Locate the cell with the specified text and output its (X, Y) center coordinate. 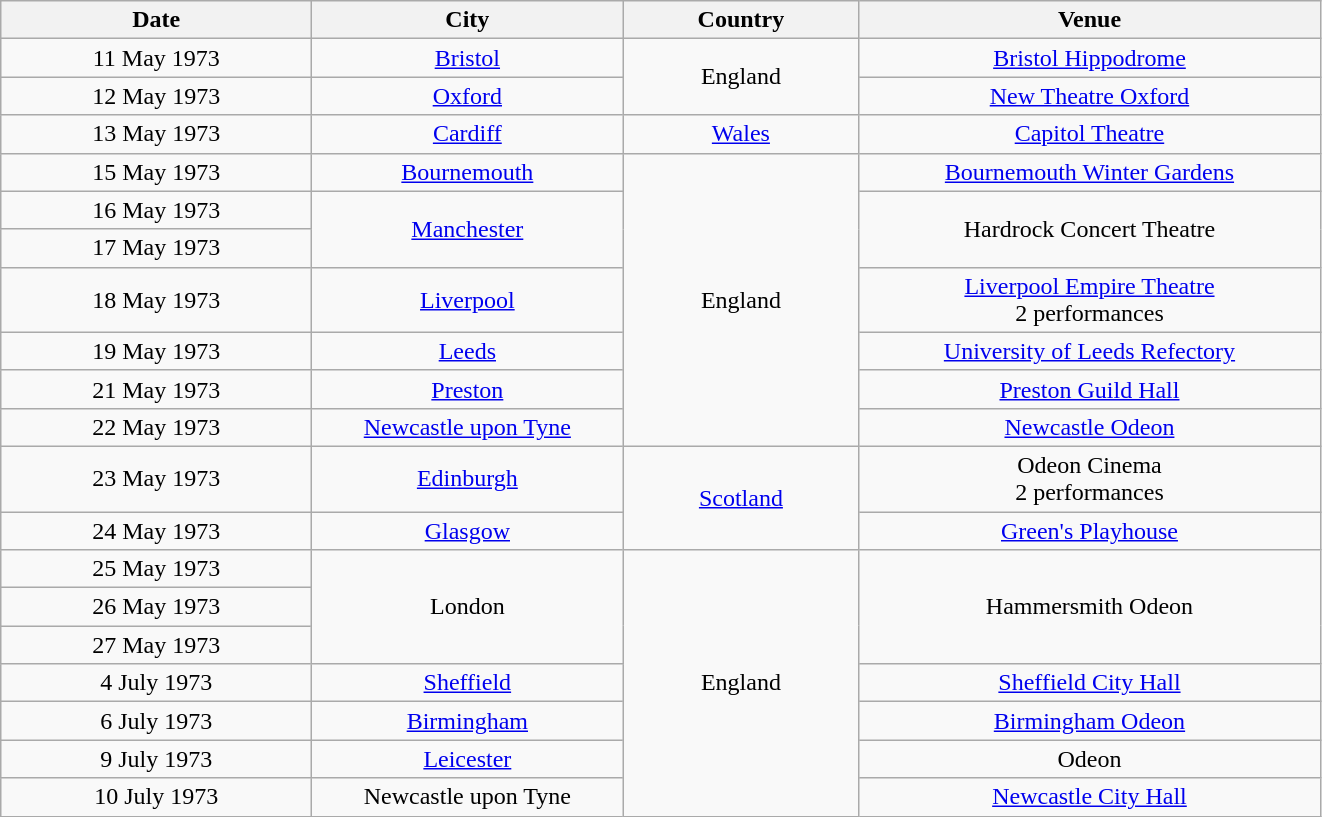
Date (156, 20)
19 May 1973 (156, 351)
11 May 1973 (156, 58)
Newcastle City Hall (1090, 797)
Bristol Hippodrome (1090, 58)
Birmingham (468, 721)
Green's Playhouse (1090, 531)
13 May 1973 (156, 134)
23 May 1973 (156, 478)
Odeon (1090, 759)
Wales (741, 134)
Sheffield (468, 683)
10 July 1973 (156, 797)
Oxford (468, 96)
27 May 1973 (156, 645)
Liverpool (468, 300)
17 May 1973 (156, 248)
Hammersmith Odeon (1090, 607)
Bournemouth Winter Gardens (1090, 172)
Country (741, 20)
Leicester (468, 759)
22 May 1973 (156, 427)
12 May 1973 (156, 96)
Bristol (468, 58)
4 July 1973 (156, 683)
City (468, 20)
9 July 1973 (156, 759)
London (468, 607)
Leeds (468, 351)
Birmingham Odeon (1090, 721)
25 May 1973 (156, 569)
16 May 1973 (156, 210)
Bournemouth (468, 172)
Hardrock Concert Theatre (1090, 229)
Scotland (741, 498)
University of Leeds Refectory (1090, 351)
Preston Guild Hall (1090, 389)
New Theatre Oxford (1090, 96)
26 May 1973 (156, 607)
Preston (468, 389)
21 May 1973 (156, 389)
Liverpool Empire Theatre2 performances (1090, 300)
Edinburgh (468, 478)
24 May 1973 (156, 531)
6 July 1973 (156, 721)
Glasgow (468, 531)
15 May 1973 (156, 172)
Sheffield City Hall (1090, 683)
Newcastle Odeon (1090, 427)
Manchester (468, 229)
Venue (1090, 20)
Odeon Cinema2 performances (1090, 478)
18 May 1973 (156, 300)
Cardiff (468, 134)
Capitol Theatre (1090, 134)
